Return the [X, Y] coordinate for the center point of the cell that contains the specified text.  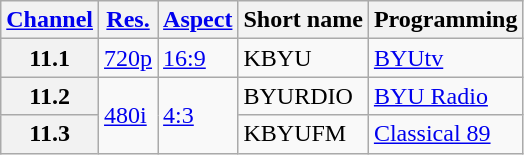
Res. [128, 20]
4:3 [198, 115]
KBYUFM [303, 134]
Classical 89 [446, 134]
16:9 [198, 58]
KBYU [303, 58]
BYU Radio [446, 96]
Short name [303, 20]
Aspect [198, 20]
BYUtv [446, 58]
11.3 [50, 134]
11.2 [50, 96]
11.1 [50, 58]
Programming [446, 20]
720p [128, 58]
BYURDIO [303, 96]
480i [128, 115]
Channel [50, 20]
